Return (x, y) of the center of cell containing provided text 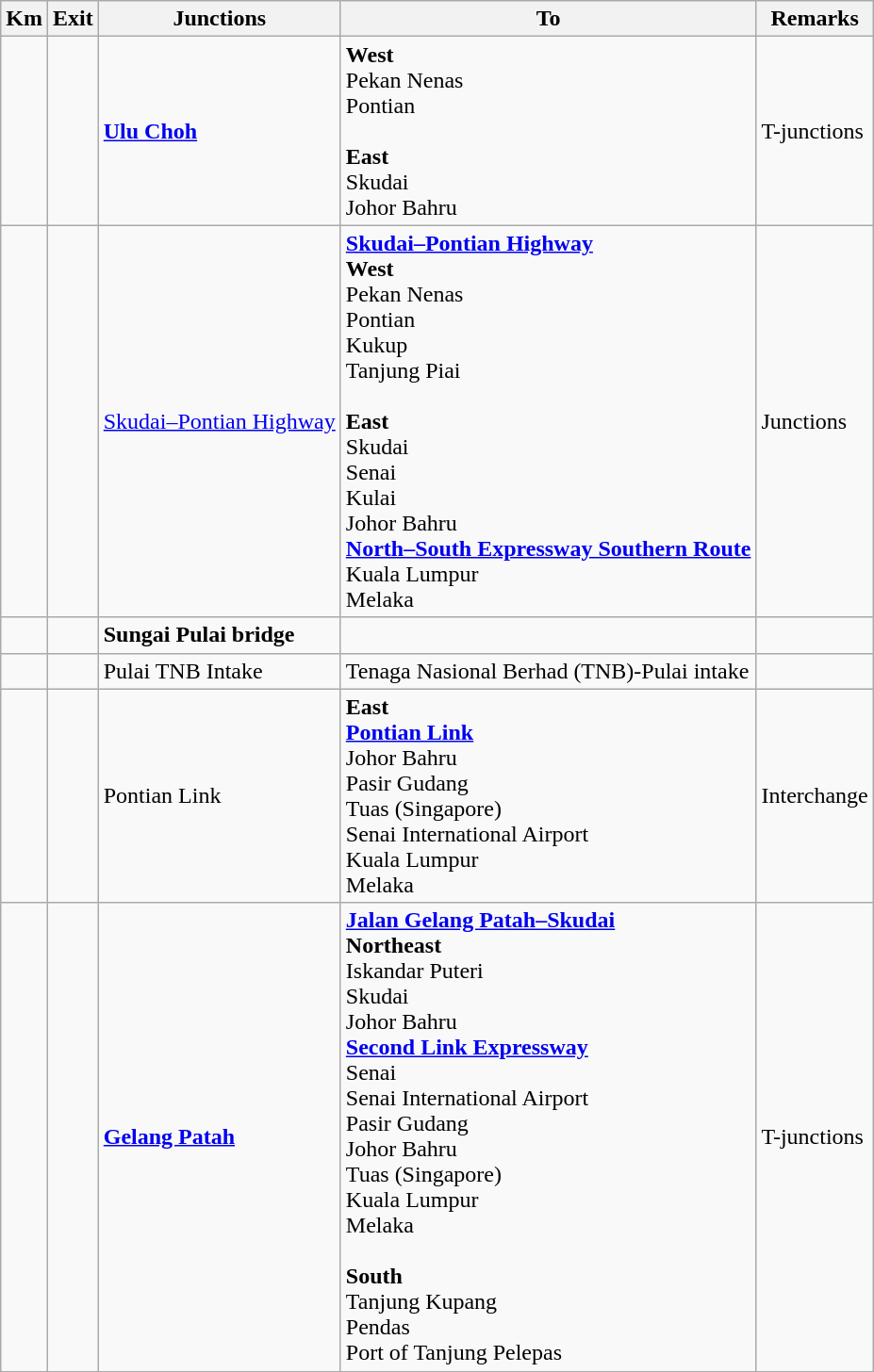
Skudai–Pontian HighwayWestPekan NenasPontianKukupTanjung PiaiEastSkudaiSenaiKulaiJohor Bahru North–South Expressway Southern RouteKuala LumpurMelaka (549, 421)
Interchange (815, 795)
WestPekan NenasPontianEastSkudaiJohor Bahru (549, 131)
Ulu Choh (219, 131)
Km (25, 19)
Skudai–Pontian Highway (219, 421)
Tenaga Nasional Berhad (TNB)-Pulai intake (549, 671)
East Pontian LinkJohor BahruPasir GudangTuas (Singapore)Senai International Airport Kuala LumpurMelaka (549, 795)
Exit (73, 19)
Gelang Patah (219, 1136)
Remarks (815, 19)
To (549, 19)
Pulai TNB Intake (219, 671)
Sungai Pulai bridge (219, 635)
Pontian Link (219, 795)
